Determine the (x, y) coordinate at the center of the cell enclosing the given text.  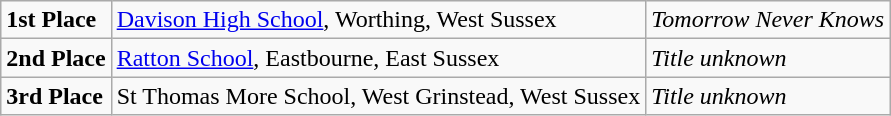
St Thomas More School, West Grinstead, West Sussex (378, 96)
Tomorrow Never Knows (768, 20)
2nd Place (56, 58)
Ratton School, Eastbourne, East Sussex (378, 58)
Davison High School, Worthing, West Sussex (378, 20)
1st Place (56, 20)
3rd Place (56, 96)
